Determine the [x, y] coordinate at the center of the cell enclosing the given text.  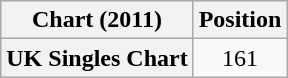
UK Singles Chart [97, 58]
Chart (2011) [97, 20]
Position [240, 20]
161 [240, 58]
